Pinpoint the cell where the given text exists, returning its (x, y) midpoint coordinate. 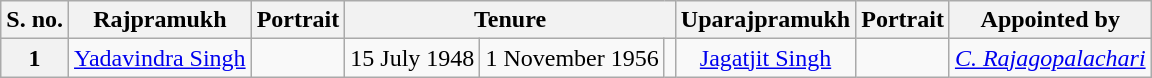
Uparajpramukh (765, 20)
Yadavindra Singh (160, 58)
Jagatjit Singh (765, 58)
1 November 1956 (572, 58)
Rajpramukh (160, 20)
S. no. (35, 20)
15 July 1948 (412, 58)
C. Rajagopalachari (1050, 58)
Tenure (510, 20)
1 (35, 58)
Appointed by (1050, 20)
